Capture the cell that displays the provided text and extract its [X, Y] central coordinate. 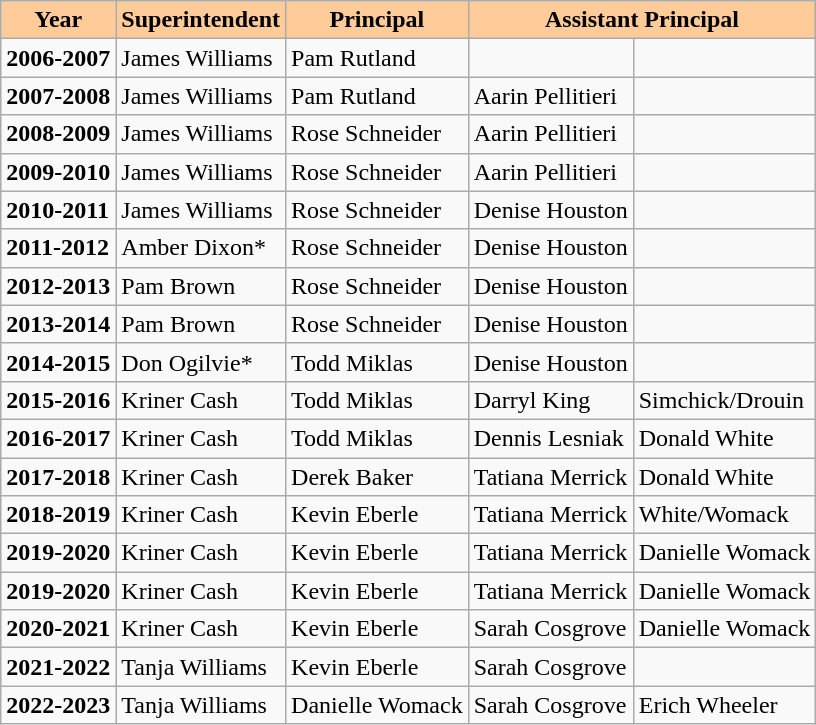
Don Ogilvie* [201, 362]
2006-2007 [58, 58]
Assistant Principal [642, 20]
2014-2015 [58, 362]
2008-2009 [58, 134]
2009-2010 [58, 172]
Dennis Lesniak [550, 438]
2007-2008 [58, 96]
White/Womack [724, 515]
2022-2023 [58, 705]
2017-2018 [58, 477]
2013-2014 [58, 324]
Year [58, 20]
2018-2019 [58, 515]
2020-2021 [58, 629]
Darryl King [550, 400]
Principal [378, 20]
2010-2011 [58, 210]
Superintendent [201, 20]
Simchick/Drouin [724, 400]
2011-2012 [58, 248]
Derek Baker [378, 477]
2021-2022 [58, 667]
Amber Dixon* [201, 248]
2012-2013 [58, 286]
Erich Wheeler [724, 705]
2015-2016 [58, 400]
2016-2017 [58, 438]
